Provide the (x, y) coordinate of the cell's center where the given text is located.  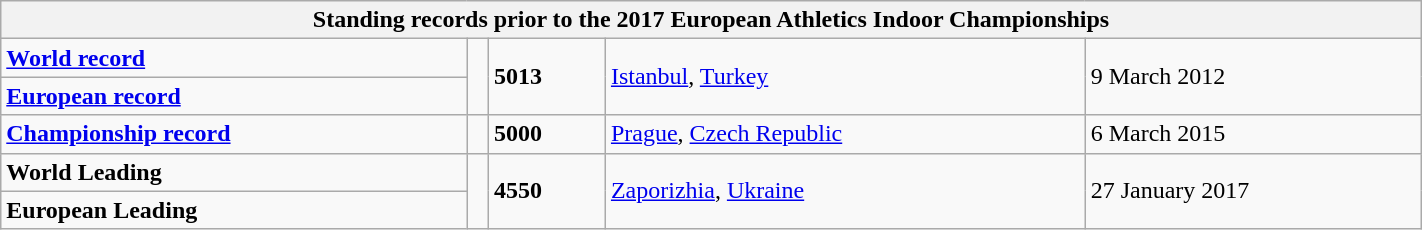
27 January 2017 (1253, 191)
European Leading (234, 210)
4550 (548, 191)
Prague, Czech Republic (845, 134)
5000 (548, 134)
European record (234, 96)
World record (234, 58)
Championship record (234, 134)
5013 (548, 77)
World Leading (234, 172)
Zaporizhia, Ukraine (845, 191)
9 March 2012 (1253, 77)
6 March 2015 (1253, 134)
Standing records prior to the 2017 European Athletics Indoor Championships (711, 20)
Istanbul, Turkey (845, 77)
